Provide the (x, y) coordinate of the cell's center where the given text is located.  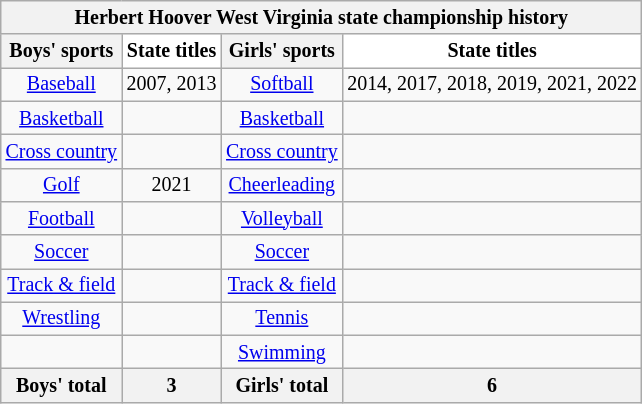
3 (172, 386)
2014, 2017, 2018, 2019, 2021, 2022 (492, 84)
Football (62, 218)
2007, 2013 (172, 84)
Wrestling (62, 318)
6 (492, 386)
Tennis (282, 318)
Swimming (282, 352)
2021 (172, 184)
Girls' sports (282, 52)
Cheerleading (282, 184)
Girls' total (282, 386)
Boys' total (62, 386)
Boys' sports (62, 52)
Volleyball (282, 218)
Herbert Hoover West Virginia state championship history (322, 18)
Golf (62, 184)
Softball (282, 84)
Baseball (62, 84)
